Locate the cell with the specified text and output its [X, Y] center coordinate. 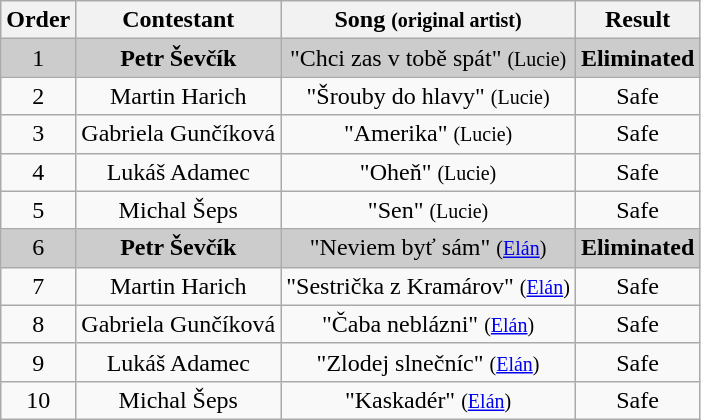
7 [38, 286]
1 [38, 58]
Order [38, 20]
9 [38, 362]
5 [38, 210]
2 [38, 96]
10 [38, 400]
"Oheň" (Lucie) [428, 172]
"Zlodej slnečníc" (Elán) [428, 362]
"Kaskadér" (Elán) [428, 400]
Contestant [178, 20]
"Chci zas v tobě spát" (Lucie) [428, 58]
Song (original artist) [428, 20]
Result [637, 20]
"Čaba neblázni" (Elán) [428, 324]
"Amerika" (Lucie) [428, 134]
"Neviem byť sám" (Elán) [428, 248]
"Sen" (Lucie) [428, 210]
"Šrouby do hlavy" (Lucie) [428, 96]
3 [38, 134]
"Sestrička z Kramárov" (Elán) [428, 286]
8 [38, 324]
4 [38, 172]
6 [38, 248]
